Return [x, y] of the center of cell containing provided text 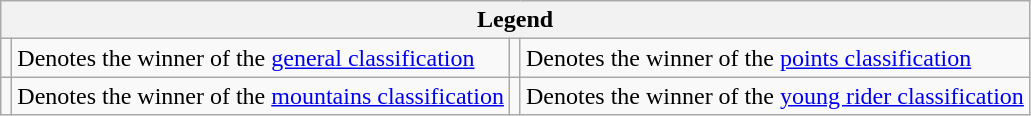
Denotes the winner of the young rider classification [774, 96]
Legend [516, 20]
Denotes the winner of the points classification [774, 58]
Denotes the winner of the mountains classification [261, 96]
Denotes the winner of the general classification [261, 58]
